Output the [x, y] coordinate of the center of the cell containing the given text.  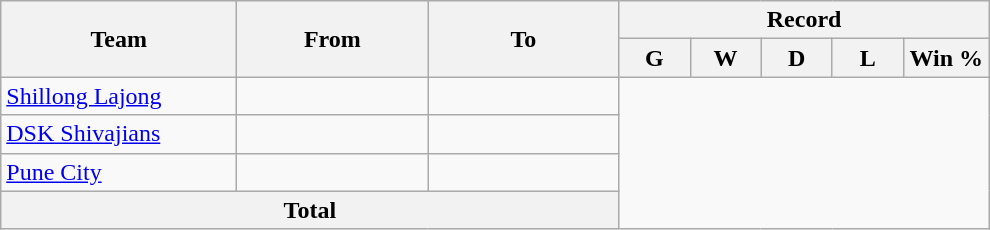
L [868, 58]
DSK Shivajians [119, 134]
W [726, 58]
To [524, 39]
Shillong Lajong [119, 96]
Win % [946, 58]
Record [804, 20]
From [332, 39]
Total [310, 210]
G [654, 58]
D [796, 58]
Team [119, 39]
Pune City [119, 172]
